Provide the [x, y] coordinate of the cell's center where the given text is located.  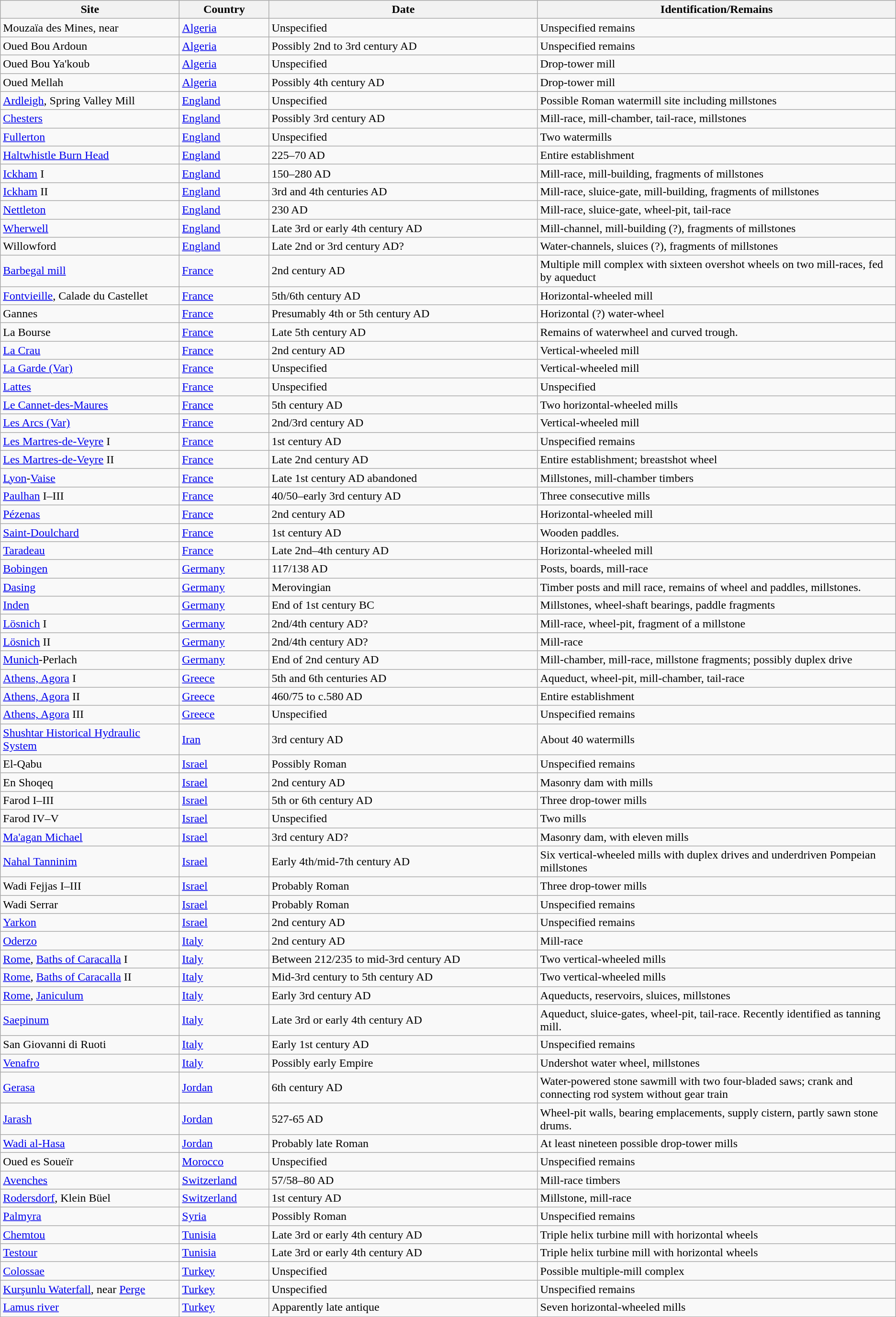
Possible Roman watermill site including millstones [717, 100]
Chemtou [90, 1235]
Oued Bou Ardoun [90, 46]
57/58–80 AD [403, 1180]
Aqueducts, reservoirs, sluices, millstones [717, 995]
Wadi Fejjas I–III [90, 886]
La Bourse [90, 332]
Lamus river [90, 1307]
Les Martres-de-Veyre II [90, 459]
Inden [90, 605]
Possibly early Empire [403, 1063]
Presumably 4th or 5th century AD [403, 314]
2nd/3rd century AD [403, 423]
Late 2nd–4th century AD [403, 551]
3rd century AD? [403, 837]
Masonry dam, with eleven mills [717, 837]
Mill-channel, mill-building (?), fragments of millstones [717, 228]
Wooden paddles. [717, 533]
Undershot water wheel, millstones [717, 1063]
Mill-race, sluice-gate, wheel-pit, tail-race [717, 210]
Wheel-pit walls, bearing emplacements, supply cistern, partly sawn stone drums. [717, 1119]
Lattes [90, 387]
Athens, Agora I [90, 678]
Oued Bou Ya'koub [90, 64]
Possibly 4th century AD [403, 82]
Fontvieille, Calade du Castellet [90, 296]
Timber posts and mill race, remains of wheel and paddles, millstones. [717, 587]
Aqueduct, sluice-gates, wheel-pit, tail-race. Recently identified as tanning mill. [717, 1020]
Athens, Agora III [90, 714]
Les Martres-de-Veyre I [90, 441]
At least nineteen possible drop-tower mills [717, 1143]
Pézenas [90, 514]
Haltwhistle Burn Head [90, 155]
Wadi Serrar [90, 904]
Aqueduct, wheel-pit, mill-chamber, tail-race [717, 678]
Mill-race, mill-chamber, tail-race, millstones [717, 119]
Bobingen [90, 569]
Yarkon [90, 923]
Posts, boards, mill-race [717, 569]
Les Arcs (Var) [90, 423]
Two watermills [717, 137]
Ickham II [90, 191]
Lösnich II [90, 642]
Rodersdorf, Klein Büel [90, 1198]
Farod I–III [90, 800]
6th century AD [403, 1087]
Early 4th/mid-7th century AD [403, 861]
Avenches [90, 1180]
Saepinum [90, 1020]
Identification/Remains [717, 10]
Athens, Agora II [90, 696]
460/75 to c.580 AD [403, 696]
Late 2nd century AD [403, 459]
5th and 6th centuries AD [403, 678]
Paulhan I–III [90, 496]
Two mills [717, 818]
Wherwell [90, 228]
Shushtar Historical Hydraulic System [90, 739]
Possible multiple-mill complex [717, 1271]
Iran [224, 739]
San Giovanni di Ruoti [90, 1045]
Gannes [90, 314]
Farod IV–V [90, 818]
Multiple mill complex with sixteen overshot wheels on two mill-races, fed by aqueduct [717, 271]
La Crau [90, 350]
3rd century AD [403, 739]
Jarash [90, 1119]
Late 1st century AD abandoned [403, 478]
Nettleton [90, 210]
Water-powered stone sawmill with two four-bladed saws; crank and connecting rod system without gear train [717, 1087]
Between 212/235 to mid-3rd century AD [403, 959]
Merovingian [403, 587]
Early 1st century AD [403, 1045]
5th or 6th century AD [403, 800]
Late 2nd or 3rd century AD? [403, 246]
Morocco [224, 1161]
Mill-race, wheel-pit, fragment of a millstone [717, 624]
Ickham I [90, 173]
Probably late Roman [403, 1143]
Mill-race, sluice-gate, mill-building, fragments of millstones [717, 191]
Ardleigh, Spring Valley Mill [90, 100]
Three consecutive mills [717, 496]
Willowford [90, 246]
Oderzo [90, 941]
Site [90, 10]
Horizontal (?) water-wheel [717, 314]
Masonry dam with mills [717, 782]
Possibly 3rd century AD [403, 119]
End of 2nd century AD [403, 660]
El-Qabu [90, 764]
End of 1st century BC [403, 605]
Syria [224, 1217]
Six vertical-wheeled mills with duplex drives and underdriven Pompeian millstones [717, 861]
Colossae [90, 1271]
Late 5th century AD [403, 332]
Mill-race timbers [717, 1180]
Lyon-Vaise [90, 478]
5th/6th century AD [403, 296]
Wadi al-Hasa [90, 1143]
40/50–early 3rd century AD [403, 496]
Chesters [90, 119]
Oued es Soueïr [90, 1161]
Mid-3rd century to 5th century AD [403, 977]
117/138 AD [403, 569]
Rome, Baths of Caracalla II [90, 977]
La Garde (Var) [90, 368]
Mouzaïa des Mines, near [90, 28]
Kurşunlu Waterfall, near Perge [90, 1289]
Water-channels, sluices (?), fragments of millstones [717, 246]
Oued Mellah [90, 82]
5th century AD [403, 405]
Millstone, mill-race [717, 1198]
Nahal Tanninim [90, 861]
Mill-chamber, mill-race, millstone fragments; possibly duplex drive [717, 660]
About 40 watermills [717, 739]
Munich-Perlach [90, 660]
150–280 AD [403, 173]
Rome, Baths of Caracalla I [90, 959]
Testour [90, 1253]
Rome, Janiculum [90, 995]
Millstones, wheel-shaft bearings, paddle fragments [717, 605]
Early 3rd century AD [403, 995]
Mill-race, mill-building, fragments of millstones [717, 173]
Palmyra [90, 1217]
230 AD [403, 210]
3rd and 4th centuries AD [403, 191]
En Shoqeq [90, 782]
225–70 AD [403, 155]
Lösnich I [90, 624]
Barbegal mill [90, 271]
Date [403, 10]
Venafro [90, 1063]
Fullerton [90, 137]
Country [224, 10]
Saint-Doulchard [90, 533]
Le Cannet-des-Maures [90, 405]
Taradeau [90, 551]
Seven horizontal-wheeled mills [717, 1307]
Possibly 2nd to 3rd century AD [403, 46]
Dasing [90, 587]
Gerasa [90, 1087]
Millstones, mill-chamber timbers [717, 478]
Entire establishment; breastshot wheel [717, 459]
527-65 AD [403, 1119]
Apparently late antique [403, 1307]
Remains of waterwheel and curved trough. [717, 332]
Two horizontal-wheeled mills [717, 405]
Ma'agan Michael [90, 837]
